Search for the cell housing the specified text and yield its [x, y] center coordinate. 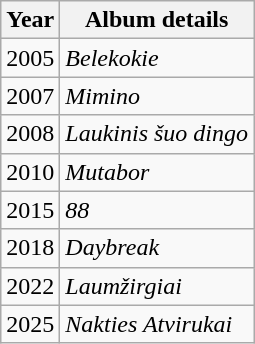
2007 [30, 96]
Nakties Atvirukai [157, 324]
Mimino [157, 96]
2022 [30, 286]
2005 [30, 58]
2008 [30, 134]
Daybreak [157, 248]
Album details [157, 20]
Laumžirgiai [157, 286]
2010 [30, 172]
2018 [30, 248]
Mutabor [157, 172]
Year [30, 20]
Belekokie [157, 58]
2025 [30, 324]
88 [157, 210]
Laukinis šuo dingo [157, 134]
2015 [30, 210]
